Extract the (x, y) coordinate from the center of the cell holding the provided text.  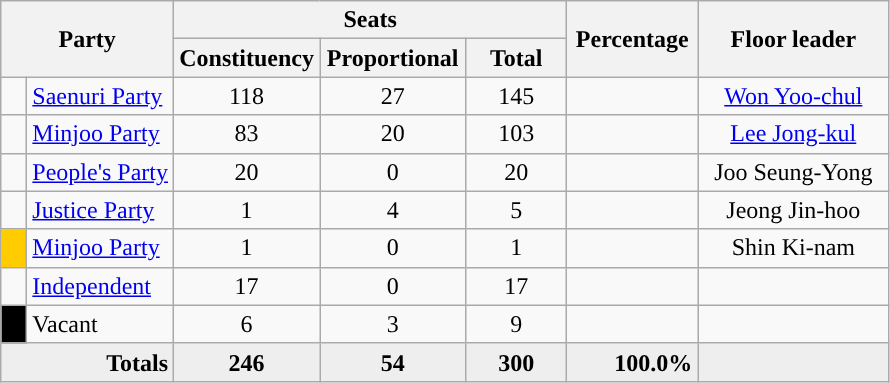
118 (247, 96)
145 (516, 96)
Total (516, 58)
6 (247, 324)
Joo Seung-Yong (794, 172)
Percentage (632, 39)
4 (393, 210)
103 (516, 134)
3 (393, 324)
Independent (100, 286)
Shin Ki-nam (794, 248)
246 (247, 362)
9 (516, 324)
5 (516, 210)
Constituency (247, 58)
Won Yoo-chul (794, 96)
Jeong Jin-hoo (794, 210)
Totals (88, 362)
Proportional (393, 58)
Saenuri Party (100, 96)
54 (393, 362)
Party (88, 39)
300 (516, 362)
Vacant (100, 324)
Seats (370, 20)
27 (393, 96)
100.0% (632, 362)
People's Party (100, 172)
Floor leader (794, 39)
Justice Party (100, 210)
83 (247, 134)
Lee Jong-kul (794, 134)
